Return [X, Y] of the center of cell containing provided text 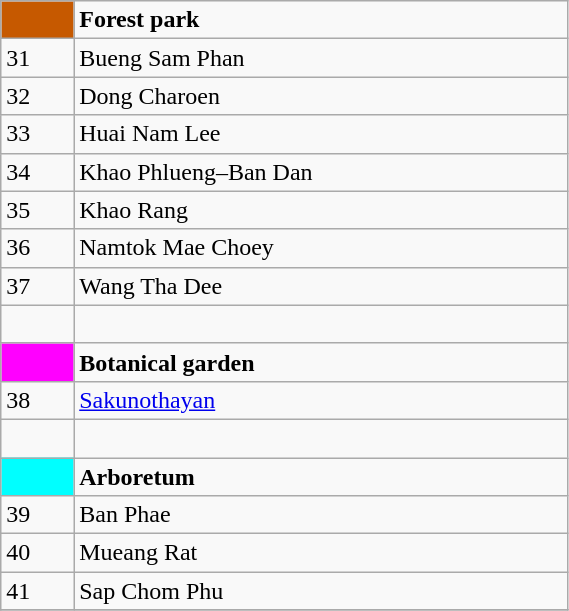
Arboretum [321, 477]
Mueang Rat [321, 553]
Wang Tha Dee [321, 286]
Khao Phlueng–Ban Dan [321, 172]
Bueng Sam Phan [321, 58]
Huai Nam Lee [321, 134]
Sakunothayan [321, 400]
41 [38, 591]
33 [38, 134]
Dong Charoen [321, 96]
37 [38, 286]
36 [38, 248]
34 [38, 172]
Namtok Mae Choey [321, 248]
Ban Phae [321, 515]
Khao Rang [321, 210]
32 [38, 96]
35 [38, 210]
40 [38, 553]
39 [38, 515]
38 [38, 400]
Botanical garden [321, 362]
31 [38, 58]
Forest park [321, 20]
Sap Chom Phu [321, 591]
